Find where the given text appears and provide that cell's center as [x, y] coordinate. 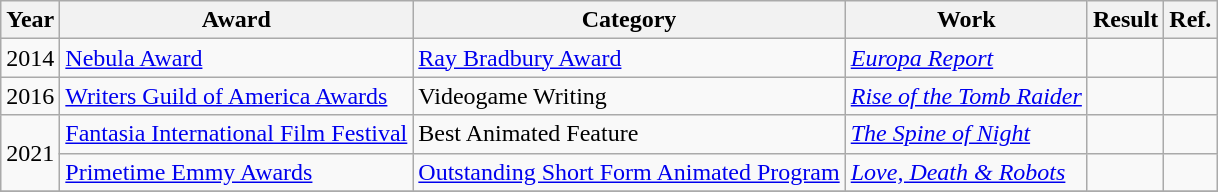
Fantasia International Film Festival [236, 134]
Outstanding Short Form Animated Program [629, 172]
Ray Bradbury Award [629, 58]
Nebula Award [236, 58]
Result [1125, 20]
Category [629, 20]
The Spine of Night [966, 134]
Primetime Emmy Awards [236, 172]
2021 [30, 153]
Love, Death & Robots [966, 172]
Ref. [1190, 20]
2016 [30, 96]
2014 [30, 58]
Rise of the Tomb Raider [966, 96]
Europa Report [966, 58]
Writers Guild of America Awards [236, 96]
Work [966, 20]
Videogame Writing [629, 96]
Year [30, 20]
Award [236, 20]
Best Animated Feature [629, 134]
